Detect which cell encompasses the target text, then output its (X, Y) center coordinate. 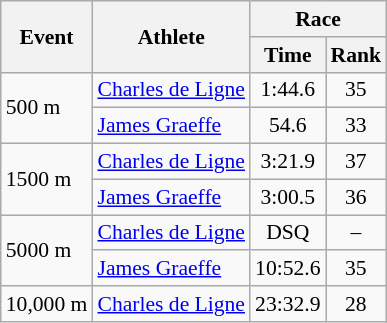
33 (356, 126)
36 (356, 197)
– (356, 233)
28 (356, 304)
3:00.5 (288, 197)
10:52.6 (288, 269)
Event (47, 36)
DSQ (288, 233)
1:44.6 (288, 90)
1500 m (47, 180)
5000 m (47, 250)
Time (288, 55)
Athlete (171, 36)
23:32.9 (288, 304)
10,000 m (47, 304)
37 (356, 162)
54.6 (288, 126)
500 m (47, 108)
3:21.9 (288, 162)
Race (318, 19)
Rank (356, 55)
